From the cell containing the given text, extract its center point as (X, Y) coordinate. 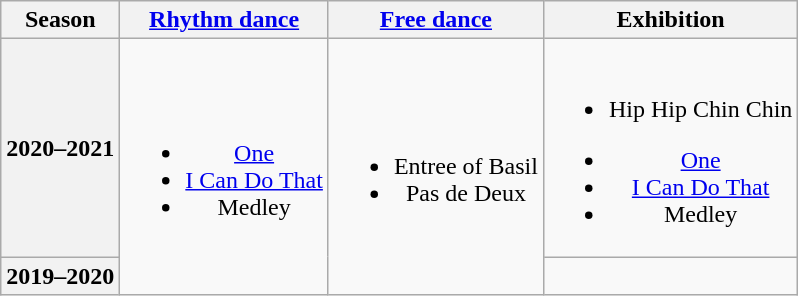
Hip Hip Chin Chin One I Can Do That Medley (670, 148)
Exhibition (670, 20)
Season (60, 20)
Entree of BasilPas de Deux (436, 167)
2020–2021 (60, 148)
One I Can Do That Medley (224, 167)
2019–2020 (60, 276)
Rhythm dance (224, 20)
Free dance (436, 20)
